Extract the (X, Y) coordinate from the center of the cell holding the provided text.  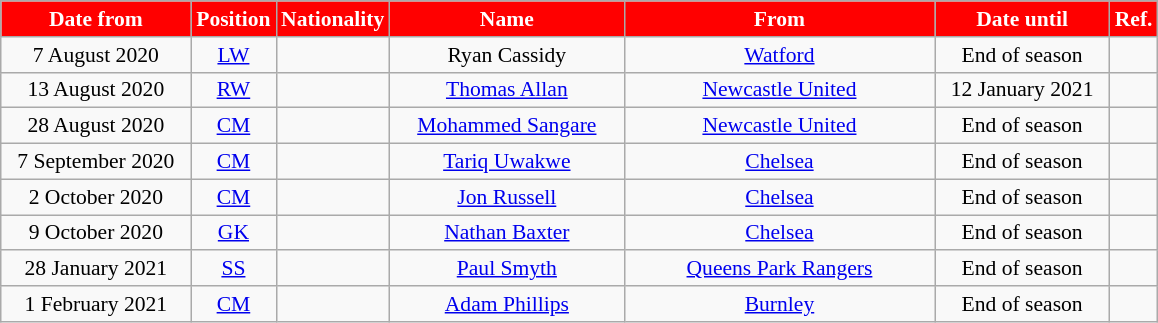
Ref. (1134, 19)
Watford (779, 55)
Nationality (332, 19)
1 February 2021 (96, 304)
From (779, 19)
Paul Smyth (506, 269)
28 August 2020 (96, 126)
LW (234, 55)
Jon Russell (506, 197)
Date from (96, 19)
13 August 2020 (96, 90)
SS (234, 269)
Date until (1022, 19)
Queens Park Rangers (779, 269)
2 October 2020 (96, 197)
Ryan Cassidy (506, 55)
Nathan Baxter (506, 233)
7 August 2020 (96, 55)
Position (234, 19)
9 October 2020 (96, 233)
RW (234, 90)
Name (506, 19)
Thomas Allan (506, 90)
GK (234, 233)
28 January 2021 (96, 269)
Mohammed Sangare (506, 126)
Tariq Uwakwe (506, 162)
Adam Phillips (506, 304)
12 January 2021 (1022, 90)
7 September 2020 (96, 162)
Burnley (779, 304)
